Capture the cell that displays the provided text and extract its [x, y] central coordinate. 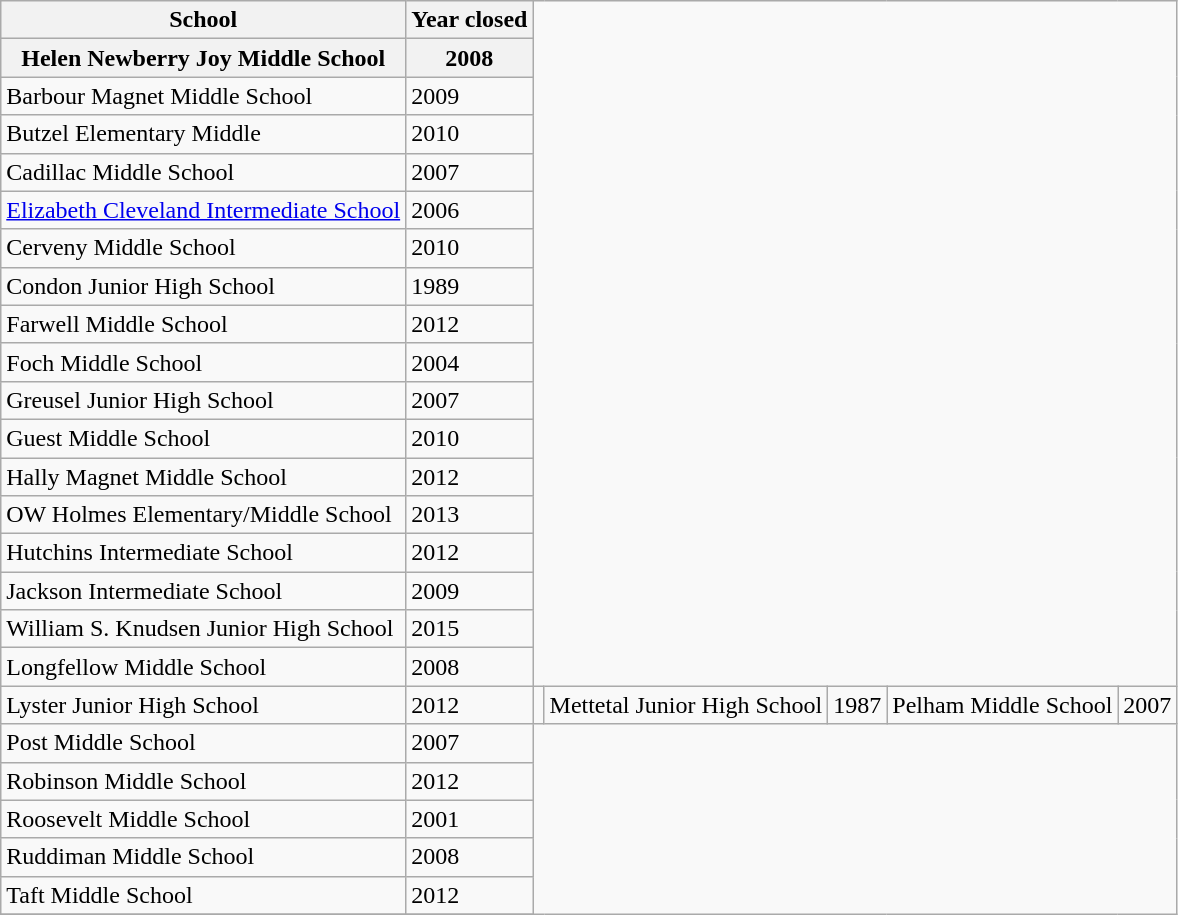
Robinson Middle School [204, 781]
Foch Middle School [204, 362]
Elizabeth Cleveland Intermediate School [204, 210]
Butzel Elementary Middle [204, 134]
Cadillac Middle School [204, 172]
Roosevelt Middle School [204, 819]
1987 [858, 705]
2006 [470, 210]
Condon Junior High School [204, 286]
1989 [470, 286]
Longfellow Middle School [204, 667]
Hutchins Intermediate School [204, 553]
OW Holmes Elementary/Middle School [204, 515]
Lyster Junior High School [204, 705]
Jackson Intermediate School [204, 591]
Helen Newberry Joy Middle School [204, 58]
2013 [470, 515]
Post Middle School [204, 743]
William S. Knudsen Junior High School [204, 629]
Mettetal Junior High School [686, 705]
2015 [470, 629]
Greusel Junior High School [204, 400]
Taft Middle School [204, 895]
Ruddiman Middle School [204, 857]
Cerveny Middle School [204, 248]
School [204, 20]
Hally Magnet Middle School [204, 477]
Farwell Middle School [204, 324]
Guest Middle School [204, 438]
Pelham Middle School [1002, 705]
Year closed [470, 20]
2001 [470, 819]
2004 [470, 362]
Barbour Magnet Middle School [204, 96]
